Find where the given text appears and provide that cell's center as [X, Y] coordinate. 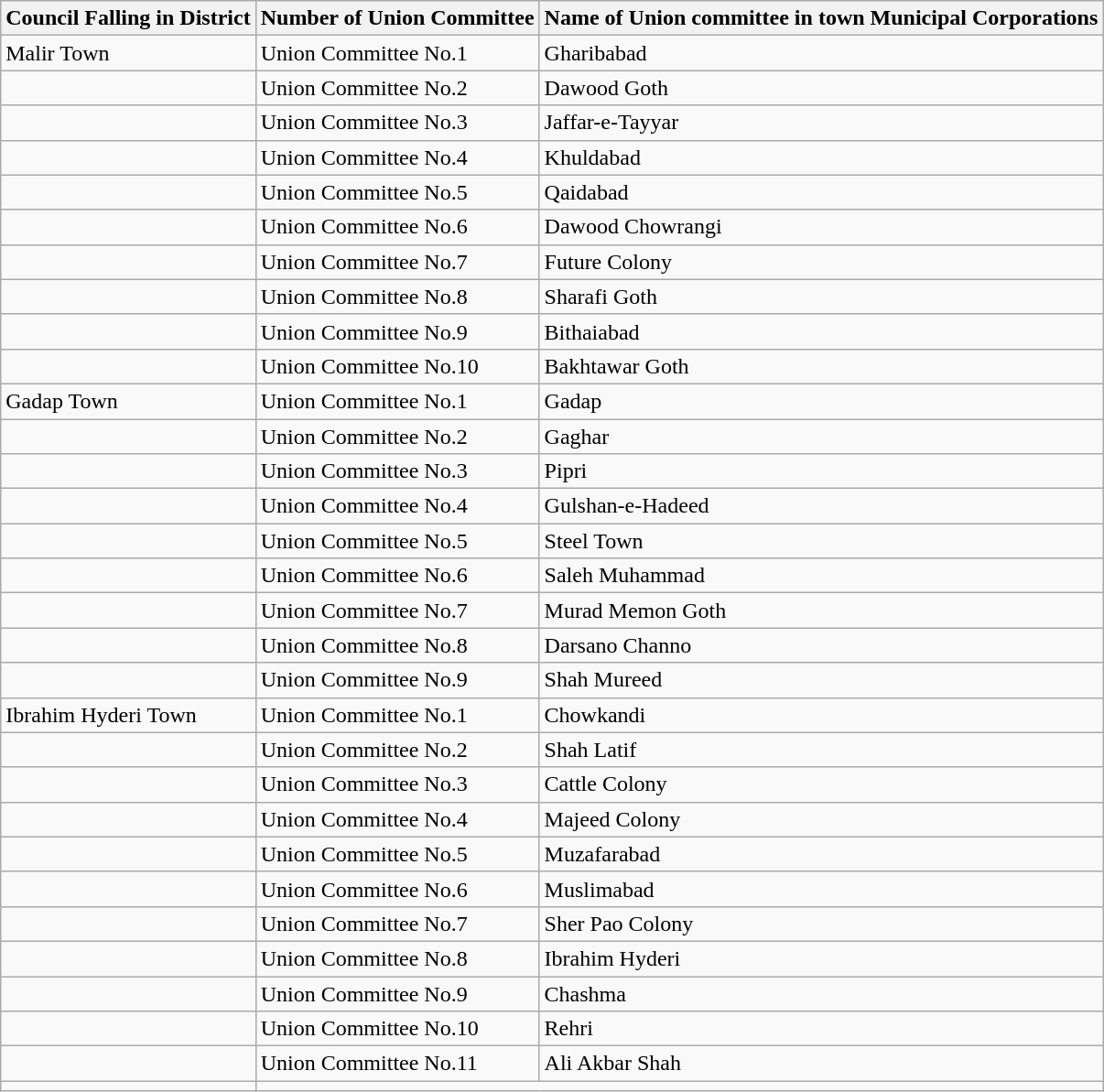
Steel Town [821, 541]
Bakhtawar Goth [821, 366]
Muslimabad [821, 889]
Chowkandi [821, 715]
Council Falling in District [128, 18]
Gulshan-e-Hadeed [821, 506]
Cattle Colony [821, 784]
Saleh Muhammad [821, 576]
Name of Union committee in town Municipal Corporations [821, 18]
Gaghar [821, 437]
Ibrahim Hyderi Town [128, 715]
Bithaiabad [821, 331]
Muzafarabad [821, 854]
Majeed Colony [821, 819]
Gadap Town [128, 401]
Ibrahim Hyderi [821, 958]
Sher Pao Colony [821, 924]
Union Committee No.11 [397, 1064]
Khuldabad [821, 157]
Sharafi Goth [821, 297]
Shah Mureed [821, 680]
Gadap [821, 401]
Dawood Goth [821, 88]
Number of Union Committee [397, 18]
Gharibabad [821, 53]
Darsano Channo [821, 645]
Jaffar-e-Tayyar [821, 123]
Qaidabad [821, 192]
Future Colony [821, 262]
Pipri [821, 471]
Chashma [821, 993]
Ali Akbar Shah [821, 1064]
Malir Town [128, 53]
Dawood Chowrangi [821, 227]
Rehri [821, 1029]
Shah Latif [821, 750]
Murad Memon Goth [821, 611]
